Locate the cell with the specified text and output its (x, y) center coordinate. 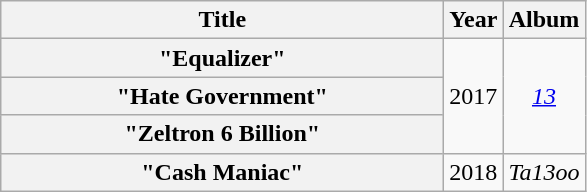
Ta13oo (544, 172)
"Cash Maniac" (222, 172)
Year (474, 20)
Title (222, 20)
Album (544, 20)
2018 (474, 172)
"Zeltron 6 Billion" (222, 134)
13 (544, 96)
"Hate Government" (222, 96)
2017 (474, 96)
"Equalizer" (222, 58)
